Identify which cell holds the provided text, then report its [X, Y] central coordinate. 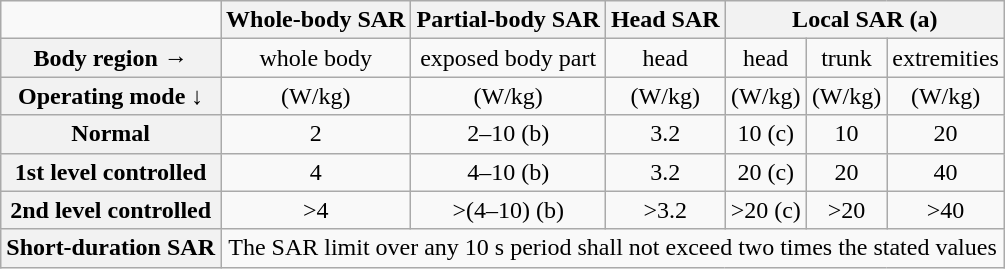
The SAR limit over any 10 s period shall not exceed two times the stated values [613, 248]
4 [316, 172]
1st level controlled [111, 172]
Partial-body SAR [508, 20]
Operating mode ↓ [111, 96]
>20 (c) [766, 210]
whole body [316, 58]
>40 [946, 210]
40 [946, 172]
Short-duration SAR [111, 248]
>4 [316, 210]
>3.2 [665, 210]
exposed body part [508, 58]
Normal [111, 134]
>20 [846, 210]
Whole-body SAR [316, 20]
10 (c) [766, 134]
10 [846, 134]
2–10 (b) [508, 134]
Body region → [111, 58]
Local SAR (a) [864, 20]
2 [316, 134]
2nd level controlled [111, 210]
20 (c) [766, 172]
4–10 (b) [508, 172]
Head SAR [665, 20]
extremities [946, 58]
trunk [846, 58]
>(4–10) (b) [508, 210]
